Find where the given text appears and provide that cell's center as (X, Y) coordinate. 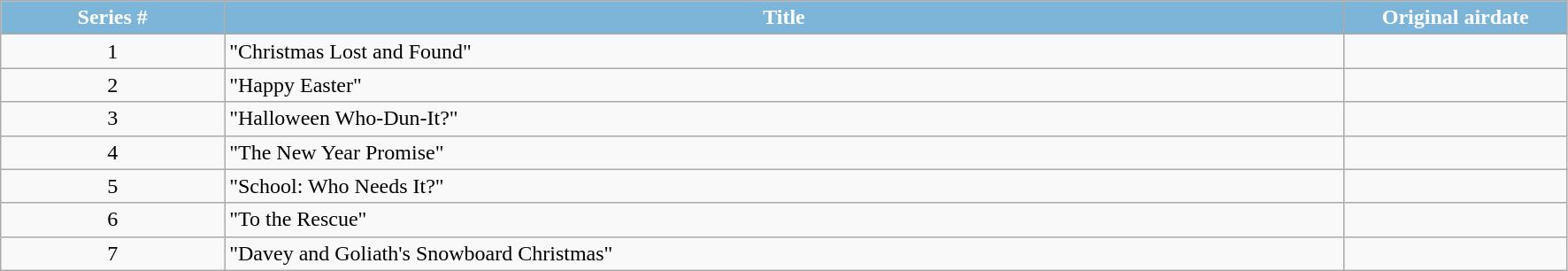
"To the Rescue" (784, 220)
2 (113, 85)
3 (113, 119)
4 (113, 152)
"Christmas Lost and Found" (784, 51)
"Davey and Goliath's Snowboard Christmas" (784, 253)
6 (113, 220)
"School: Who Needs It?" (784, 186)
7 (113, 253)
"Happy Easter" (784, 85)
"Halloween Who-Dun-It?" (784, 119)
Title (784, 18)
1 (113, 51)
5 (113, 186)
Series # (113, 18)
Original airdate (1455, 18)
"The New Year Promise" (784, 152)
